Output the [X, Y] coordinate of the center of the cell containing the given text.  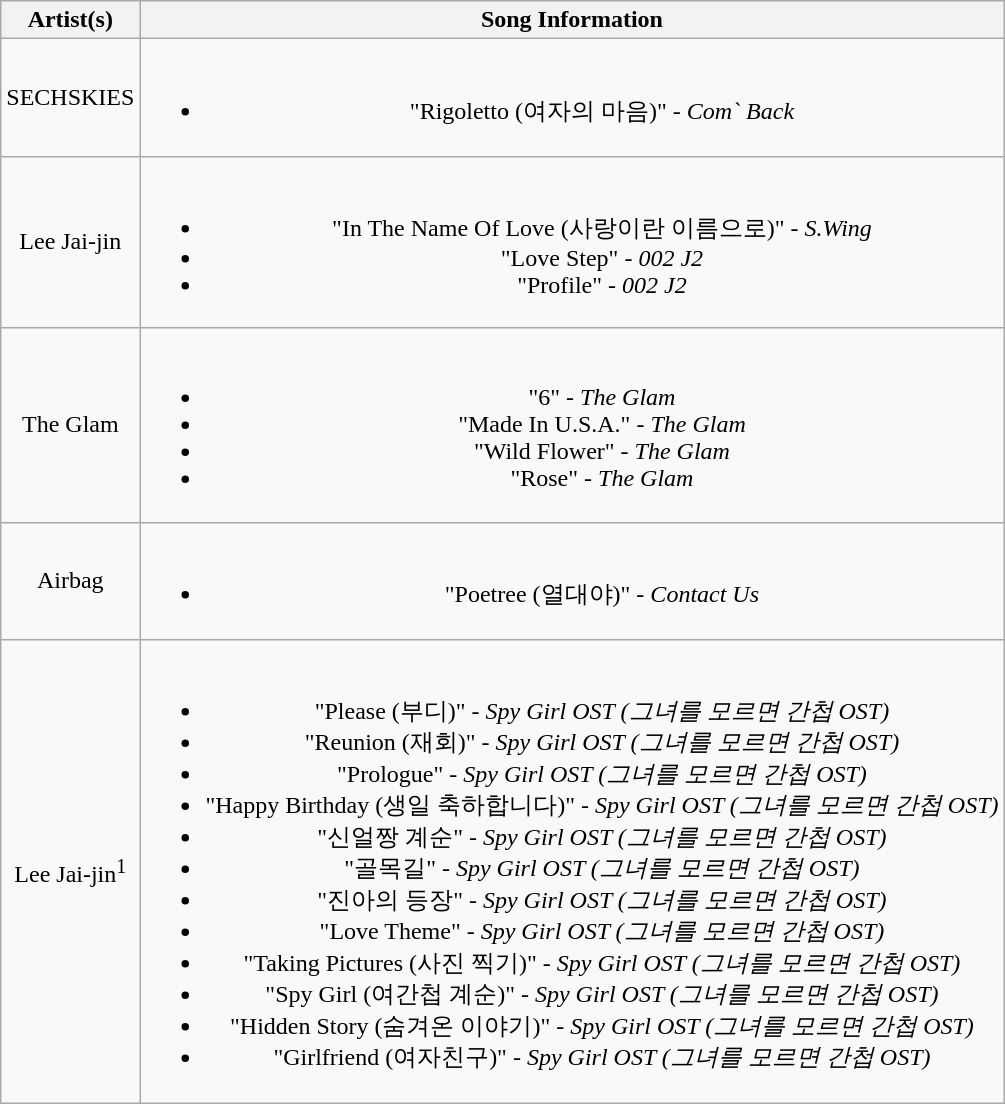
"Poetree (열대야)" - Contact Us [572, 581]
The Glam [70, 425]
Lee Jai-jin [70, 242]
"In The Name Of Love (사랑이란 이름으로)" - S.Wing"Love Step" - 002 J2"Profile" - 002 J2 [572, 242]
"Rigoletto (여자의 마음)" - Com` Back [572, 98]
Lee Jai-jin1 [70, 872]
Airbag [70, 581]
Song Information [572, 20]
SECHSKIES [70, 98]
Artist(s) [70, 20]
"6" - The Glam"Made In U.S.A." - The Glam"Wild Flower" - The Glam"Rose" - The Glam [572, 425]
